Capture the cell that displays the provided text and extract its [X, Y] central coordinate. 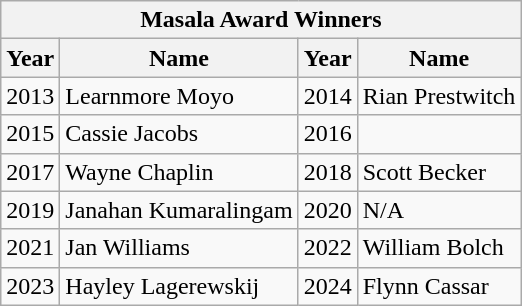
2013 [30, 96]
N/A [439, 210]
2018 [328, 172]
Hayley Lagerewskij [179, 286]
Wayne Chaplin [179, 172]
2016 [328, 134]
2017 [30, 172]
Learnmore Moyo [179, 96]
2015 [30, 134]
2019 [30, 210]
2014 [328, 96]
Scott Becker [439, 172]
Rian Prestwitch [439, 96]
Masala Award Winners [261, 20]
Janahan Kumaralingam [179, 210]
2022 [328, 248]
2024 [328, 286]
2020 [328, 210]
William Bolch [439, 248]
Jan Williams [179, 248]
Cassie Jacobs [179, 134]
2023 [30, 286]
2021 [30, 248]
Flynn Cassar [439, 286]
